Provide the [X, Y] coordinate of the cell's center where the given text is located.  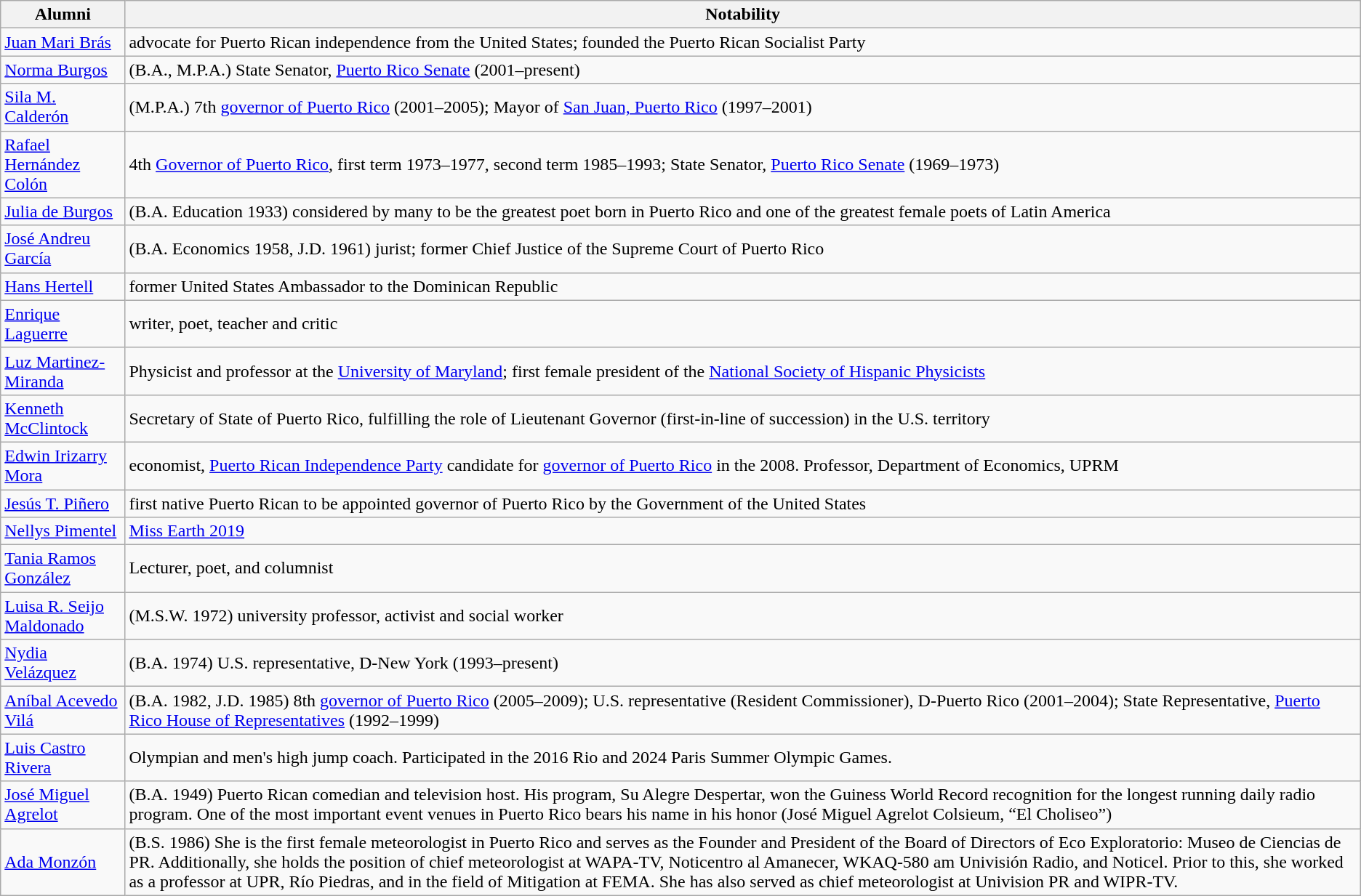
Norma Burgos [63, 70]
writer, poet, teacher and critic [743, 324]
Nellys Pimentel [63, 531]
Sila M. Calderón [63, 108]
Tania Ramos González [63, 568]
(B.A. Education 1933) considered by many to be the greatest poet born in Puerto Rico and one of the greatest female poets of Latin America [743, 211]
first native Puerto Rican to be appointed governor of Puerto Rico by the Government of the United States [743, 504]
Jesús T. Piñero [63, 504]
Hans Hertell [63, 286]
Luz Martinez-Miranda [63, 371]
Olympian and men's high jump coach. Participated in the 2016 Rio and 2024 Paris Summer Olympic Games. [743, 757]
Juan Mari Brás [63, 42]
Secretary of State of Puerto Rico, fulfilling the role of Lieutenant Governor (first-in-line of succession) in the U.S. territory [743, 419]
Julia de Burgos [63, 211]
economist, Puerto Rican Independence Party candidate for governor of Puerto Rico in the 2008. Professor, Department of Economics, UPRM [743, 465]
José Andreu García [63, 249]
Alumni [63, 15]
(B.A., M.P.A.) State Senator, Puerto Rico Senate (2001–present) [743, 70]
Ada Monzón [63, 862]
Aníbal Acevedo Vilá [63, 711]
Nydia Velázquez [63, 663]
(M.S.W. 1972) university professor, activist and social worker [743, 616]
advocate for Puerto Rican independence from the United States; founded the Puerto Rican Socialist Party [743, 42]
Miss Earth 2019 [743, 531]
(B.A. Economics 1958, J.D. 1961) jurist; former Chief Justice of the Supreme Court of Puerto Rico [743, 249]
(B.A. 1974) U.S. representative, D-New York (1993–present) [743, 663]
(M.P.A.) 7th governor of Puerto Rico (2001–2005); Mayor of San Juan, Puerto Rico (1997–2001) [743, 108]
Rafael Hernández Colón [63, 164]
Luisa R. Seijo Maldonado [63, 616]
4th Governor of Puerto Rico, first term 1973–1977, second term 1985–1993; State Senator, Puerto Rico Senate (1969–1973) [743, 164]
Physicist and professor at the University of Maryland; first female president of the National Society of Hispanic Physicists [743, 371]
Edwin Irizarry Mora [63, 465]
Kenneth McClintock [63, 419]
Enrique Laguerre [63, 324]
Lecturer, poet, and columnist [743, 568]
former United States Ambassador to the Dominican Republic [743, 286]
José Miguel Agrelot [63, 805]
Luis Castro Rivera [63, 757]
Notability [743, 15]
